Output the [x, y] coordinate of the center of the cell containing the given text.  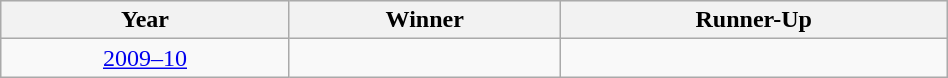
Winner [424, 20]
Runner-Up [754, 20]
Year [145, 20]
2009–10 [145, 58]
